Provide the [x, y] coordinate of the cell's center where the given text is located.  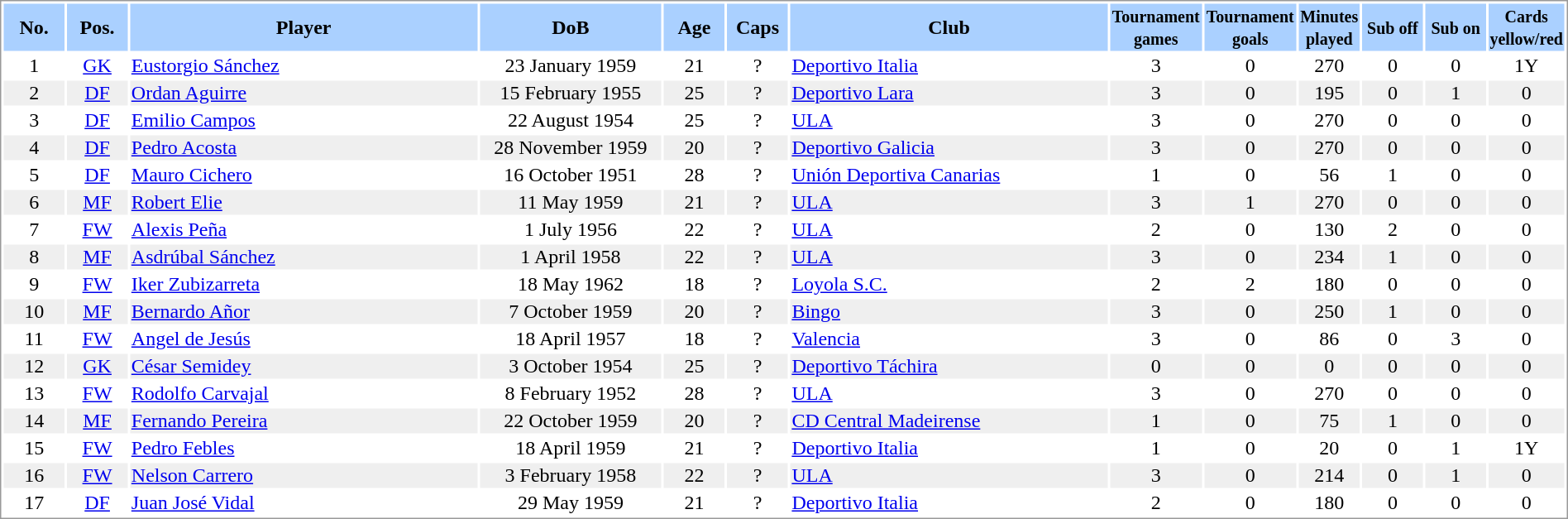
16 October 1951 [571, 175]
8 February 1952 [571, 393]
1 April 1958 [571, 257]
14 [33, 421]
Nelson Carrero [304, 476]
12 [33, 367]
6 [33, 203]
Deportivo Táchira [949, 367]
Pedro Acosta [304, 148]
23 January 1959 [571, 65]
Ordan Aguirre [304, 94]
15 [33, 448]
Iker Zubizarreta [304, 284]
22 August 1954 [571, 120]
75 [1329, 421]
Angel de Jesús [304, 339]
Rodolfo Carvajal [304, 393]
130 [1329, 229]
1 July 1956 [571, 229]
Tournamentgames [1156, 26]
Club [949, 26]
18 May 1962 [571, 284]
Tournamentgoals [1250, 26]
Pedro Febles [304, 448]
Sub on [1456, 26]
Alexis Peña [304, 229]
Bernardo Añor [304, 312]
Minutesplayed [1329, 26]
56 [1329, 175]
Pos. [98, 26]
8 [33, 257]
Fernando Pereira [304, 421]
Bingo [949, 312]
Valencia [949, 339]
13 [33, 393]
3 February 1958 [571, 476]
Deportivo Galicia [949, 148]
3 October 1954 [571, 367]
Juan José Vidal [304, 502]
15 February 1955 [571, 94]
Sub off [1393, 26]
Mauro Cichero [304, 175]
10 [33, 312]
195 [1329, 94]
Emilio Campos [304, 120]
11 May 1959 [571, 203]
11 [33, 339]
No. [33, 26]
9 [33, 284]
16 [33, 476]
Age [695, 26]
7 October 1959 [571, 312]
Unión Deportiva Canarias [949, 175]
Caps [758, 26]
29 May 1959 [571, 502]
17 [33, 502]
234 [1329, 257]
Robert Elie [304, 203]
214 [1329, 476]
4 [33, 148]
DoB [571, 26]
5 [33, 175]
Deportivo Lara [949, 94]
22 October 1959 [571, 421]
18 April 1957 [571, 339]
7 [33, 229]
Loyola S.C. [949, 284]
Player [304, 26]
250 [1329, 312]
Cardsyellow/red [1527, 26]
86 [1329, 339]
Asdrúbal Sánchez [304, 257]
18 April 1959 [571, 448]
28 November 1959 [571, 148]
CD Central Madeirense [949, 421]
Eustorgio Sánchez [304, 65]
César Semidey [304, 367]
